Return the (x, y) coordinate for the center point of the cell that contains the specified text.  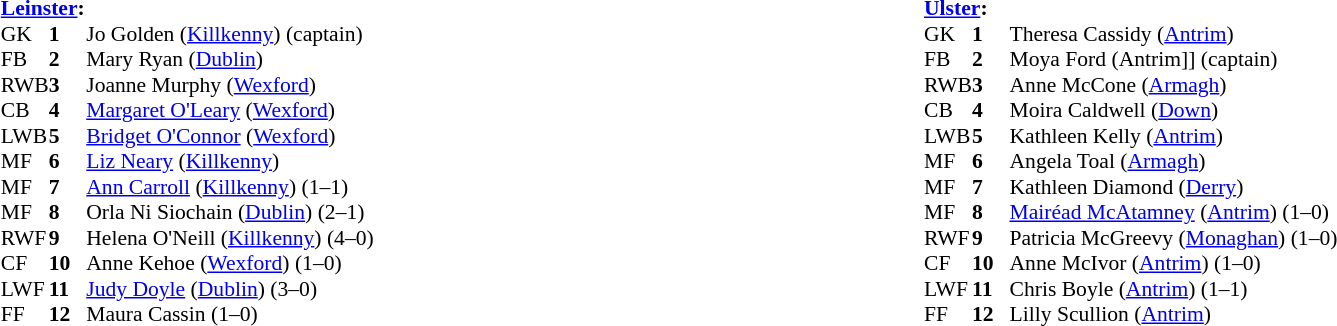
Margaret O'Leary (Wexford) (230, 111)
Bridget O'Connor (Wexford) (230, 136)
Judy Doyle (Dublin) (3–0) (230, 289)
Anne Kehoe (Wexford) (1–0) (230, 263)
Joanne Murphy (Wexford) (230, 85)
Jo Golden (Killkenny) (captain) (230, 34)
Ann Carroll (Killkenny) (1–1) (230, 187)
Helena O'Neill (Killkenny) (4–0) (230, 238)
Orla Ni Siochain (Dublin) (2–1) (230, 213)
Mary Ryan (Dublin) (230, 59)
Liz Neary (Killkenny) (230, 161)
